Return the [X, Y] coordinate for the center point of the cell that contains the specified text.  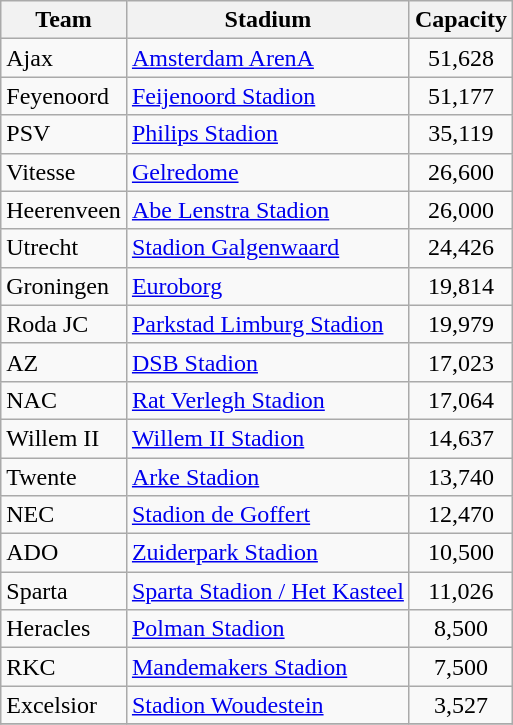
Sparta Stadion / Het Kasteel [268, 591]
Capacity [460, 20]
NAC [64, 400]
35,119 [460, 134]
Abe Lenstra Stadion [268, 210]
RKC [64, 667]
51,628 [460, 58]
Zuiderpark Stadion [268, 553]
Stadion Galgenwaard [268, 248]
24,426 [460, 248]
Amsterdam ArenA [268, 58]
7,500 [460, 667]
Groningen [64, 286]
PSV [64, 134]
Feyenoord [64, 96]
Philips Stadion [268, 134]
11,026 [460, 591]
8,500 [460, 629]
Stadion Woudestein [268, 705]
17,064 [460, 400]
26,000 [460, 210]
Feijenoord Stadion [268, 96]
Twente [64, 477]
Utrecht [64, 248]
10,500 [460, 553]
Arke Stadion [268, 477]
Polman Stadion [268, 629]
Stadium [268, 20]
Excelsior [64, 705]
DSB Stadion [268, 362]
Rat Verlegh Stadion [268, 400]
Parkstad Limburg Stadion [268, 324]
14,637 [460, 438]
Mandemakers Stadion [268, 667]
Roda JC [64, 324]
ADO [64, 553]
Gelredome [268, 172]
Heracles [64, 629]
AZ [64, 362]
Willem II [64, 438]
51,177 [460, 96]
Team [64, 20]
Willem II Stadion [268, 438]
Stadion de Goffert [268, 515]
Sparta [64, 591]
NEC [64, 515]
Euroborg [268, 286]
19,979 [460, 324]
Heerenveen [64, 210]
13,740 [460, 477]
Vitesse [64, 172]
17,023 [460, 362]
26,600 [460, 172]
12,470 [460, 515]
3,527 [460, 705]
Ajax [64, 58]
19,814 [460, 286]
